Provide the [x, y] coordinate of the cell's center where the given text is located.  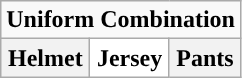
Helmet [46, 58]
Jersey [130, 58]
Uniform Combination [121, 20]
Pants [204, 58]
